Determine the (X, Y) coordinate at the center of the cell enclosing the given text.  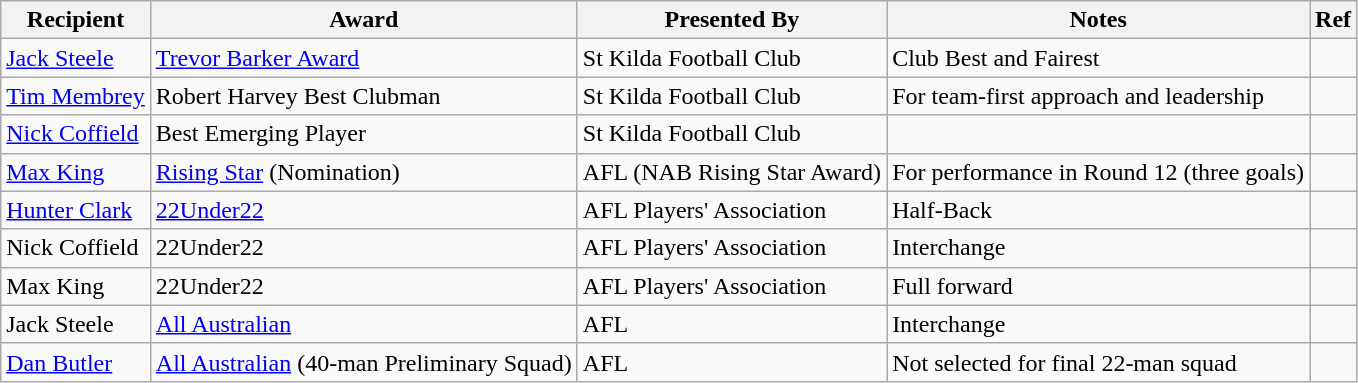
Ref (1334, 20)
Best Emerging Player (364, 134)
Dan Butler (76, 362)
Hunter Clark (76, 210)
Club Best and Fairest (1098, 58)
For performance in Round 12 (three goals) (1098, 172)
Full forward (1098, 286)
Award (364, 20)
Notes (1098, 20)
Half-Back (1098, 210)
All Australian (40-man Preliminary Squad) (364, 362)
All Australian (364, 324)
Trevor Barker Award (364, 58)
Rising Star (Nomination) (364, 172)
For team-first approach and leadership (1098, 96)
AFL (NAB Rising Star Award) (732, 172)
Recipient (76, 20)
Presented By (732, 20)
Robert Harvey Best Clubman (364, 96)
Tim Membrey (76, 96)
Not selected for final 22-man squad (1098, 362)
